Pinpoint the cell where the given text exists, returning its (x, y) midpoint coordinate. 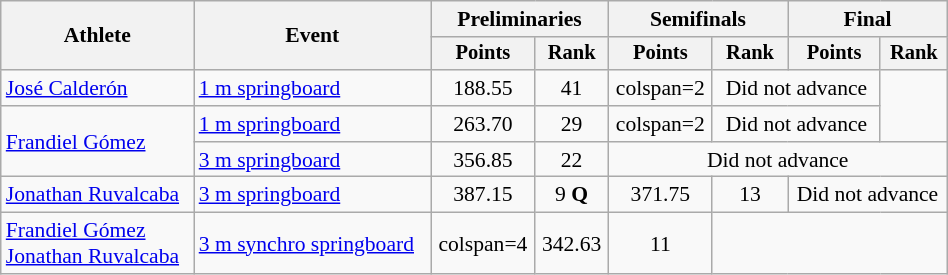
263.70 (483, 124)
342.63 (572, 244)
Event (312, 36)
41 (572, 88)
13 (750, 195)
Frandiel Gómez (98, 142)
3 m synchro springboard (312, 244)
Final (868, 19)
29 (572, 124)
11 (660, 244)
22 (572, 160)
188.55 (483, 88)
387.15 (483, 195)
colspan=4 (483, 244)
356.85 (483, 160)
Jonathan Ruvalcaba (98, 195)
371.75 (660, 195)
Athlete (98, 36)
José Calderón (98, 88)
Preliminaries (520, 19)
9 Q (572, 195)
Semifinals (698, 19)
Frandiel GómezJonathan Ruvalcaba (98, 244)
